Detect which cell encompasses the target text, then output its (X, Y) center coordinate. 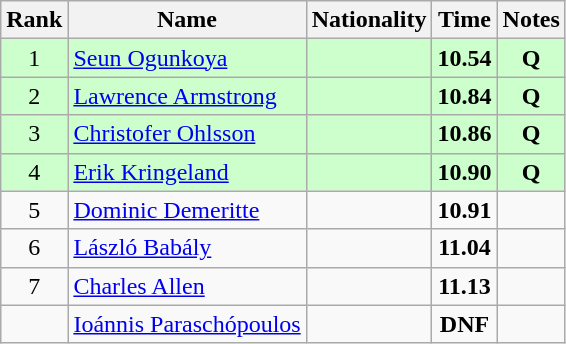
DNF (464, 324)
Ioánnis Paraschópoulos (187, 324)
Nationality (369, 20)
3 (34, 134)
1 (34, 58)
10.54 (464, 58)
11.04 (464, 248)
Dominic Demeritte (187, 210)
11.13 (464, 286)
Lawrence Armstrong (187, 96)
Christofer Ohlsson (187, 134)
5 (34, 210)
Rank (34, 20)
Erik Kringeland (187, 172)
10.86 (464, 134)
4 (34, 172)
Notes (531, 20)
10.90 (464, 172)
Time (464, 20)
10.84 (464, 96)
Name (187, 20)
2 (34, 96)
Seun Ogunkoya (187, 58)
7 (34, 286)
László Babály (187, 248)
Charles Allen (187, 286)
10.91 (464, 210)
6 (34, 248)
